Locate the cell with the specified text and output its (x, y) center coordinate. 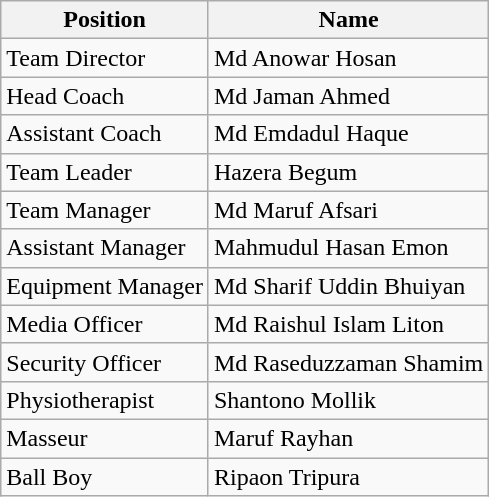
Physiotherapist (105, 400)
Md Raseduzzaman Shamim (348, 362)
Md Maruf Afsari (348, 210)
Maruf Rayhan (348, 438)
Team Leader (105, 172)
Md Anowar Hosan (348, 58)
Position (105, 20)
Head Coach (105, 96)
Team Manager (105, 210)
Media Officer (105, 324)
Security Officer (105, 362)
Assistant Manager (105, 248)
Ball Boy (105, 477)
Hazera Begum (348, 172)
Mahmudul Hasan Emon (348, 248)
Team Director (105, 58)
Equipment Manager (105, 286)
Md Raishul Islam Liton (348, 324)
Md Jaman Ahmed (348, 96)
Md Sharif Uddin Bhuiyan (348, 286)
Masseur (105, 438)
Ripaon Tripura (348, 477)
Assistant Coach (105, 134)
Md Emdadul Haque (348, 134)
Shantono Mollik (348, 400)
Name (348, 20)
